Return the (x, y) coordinate for the center point of the cell that contains the specified text.  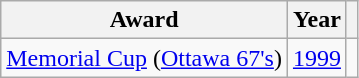
Memorial Cup (Ottawa 67's) (144, 58)
Award (144, 20)
1999 (316, 58)
Year (316, 20)
